Provide the [x, y] coordinate of the cell's center where the given text is located.  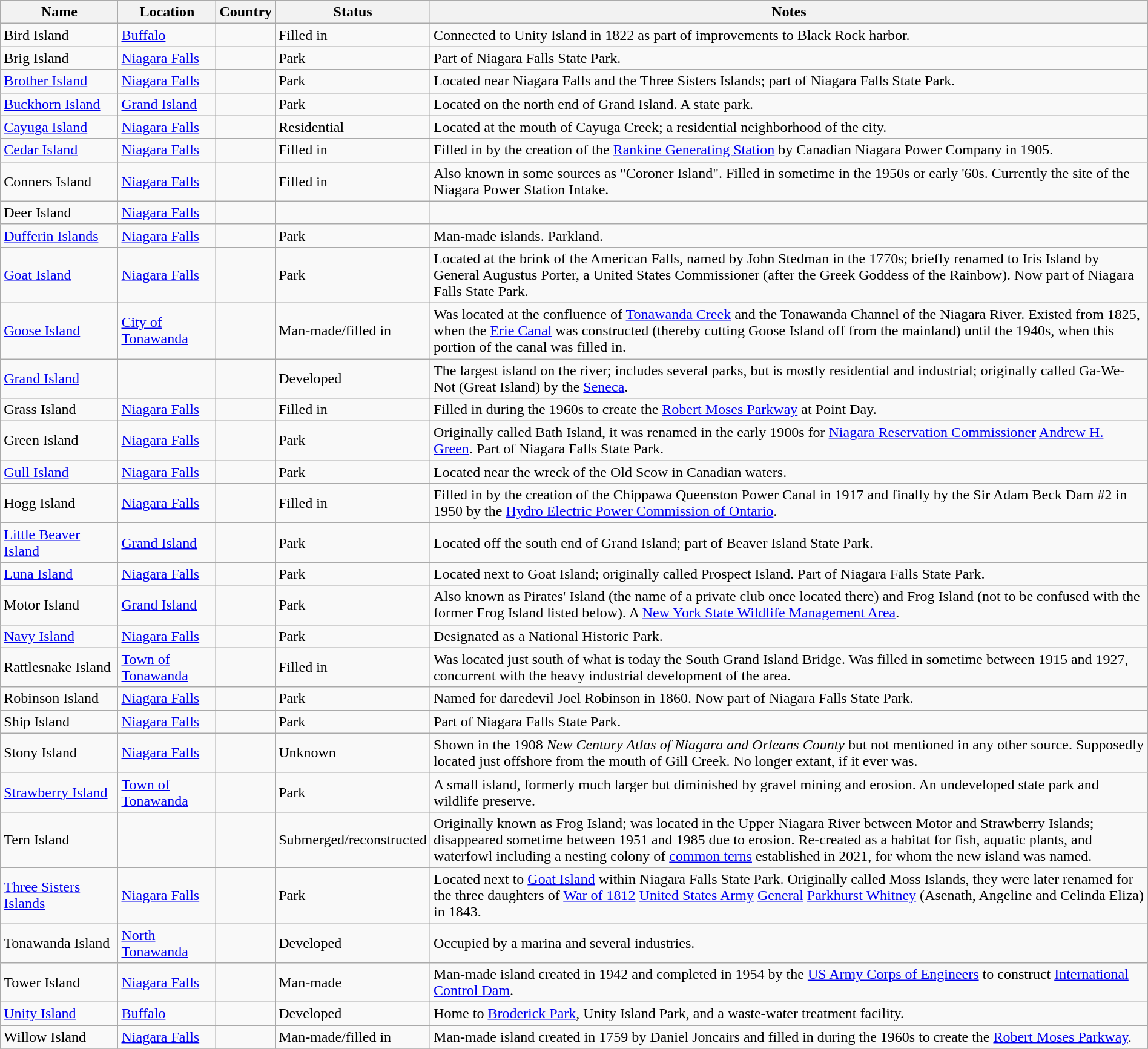
Man-made island created in 1942 and completed in 1954 by the US Army Corps of Engineers to construct International Control Dam. [790, 983]
Man-made island created in 1759 by Daniel Joncairs and filled in during the 1960s to create the Robert Moses Parkway. [790, 1037]
Cedar Island [59, 150]
Location [167, 12]
Located near the wreck of the Old Scow in Canadian waters. [790, 472]
Country [246, 12]
Man-made islands. Parkland. [790, 235]
Named for daredevil Joel Robinson in 1860. Now part of Niagara Falls State Park. [790, 699]
Connected to Unity Island in 1822 as part of improvements to Black Rock harbor. [790, 35]
Three Sisters Islands [59, 895]
Goat Island [59, 275]
Status [353, 12]
Gull Island [59, 472]
Green Island [59, 441]
Grass Island [59, 410]
Cayuga Island [59, 127]
Deer Island [59, 212]
Conners Island [59, 182]
Brig Island [59, 58]
Man-made [353, 983]
Located on the north end of Grand Island. A state park. [790, 104]
Ship Island [59, 722]
Bird Island [59, 35]
City of Tonawanda [167, 330]
Located near Niagara Falls and the Three Sisters Islands; part of Niagara Falls State Park. [790, 81]
Located next to Goat Island; originally called Prospect Island. Part of Niagara Falls State Park. [790, 574]
Home to Broderick Park, Unity Island Park, and a waste-water treatment facility. [790, 1014]
Designated as a National Historic Park. [790, 636]
Willow Island [59, 1037]
Brother Island [59, 81]
Strawberry Island [59, 792]
Unknown [353, 753]
Residential [353, 127]
Luna Island [59, 574]
Hogg Island [59, 504]
Robinson Island [59, 699]
Submerged/reconstructed [353, 840]
Goose Island [59, 330]
Tower Island [59, 983]
A small island, formerly much larger but diminished by gravel mining and erosion. An undeveloped state park and wildlife preserve. [790, 792]
Buckhorn Island [59, 104]
North Tonawanda [167, 943]
Unity Island [59, 1014]
Rattlesnake Island [59, 667]
Dufferin Islands [59, 235]
Filled in during the 1960s to create the Robert Moses Parkway at Point Day. [790, 410]
Filled in by the creation of the Rankine Generating Station by Canadian Niagara Power Company in 1905. [790, 150]
Located at the mouth of Cayuga Creek; a residential neighborhood of the city. [790, 127]
Stony Island [59, 753]
Tern Island [59, 840]
Navy Island [59, 636]
Motor Island [59, 605]
Occupied by a marina and several industries. [790, 943]
Little Beaver Island [59, 542]
Name [59, 12]
Notes [790, 12]
Located off the south end of Grand Island; part of Beaver Island State Park. [790, 542]
Tonawanda Island [59, 943]
